Find where the given text appears and provide that cell's center as [x, y] coordinate. 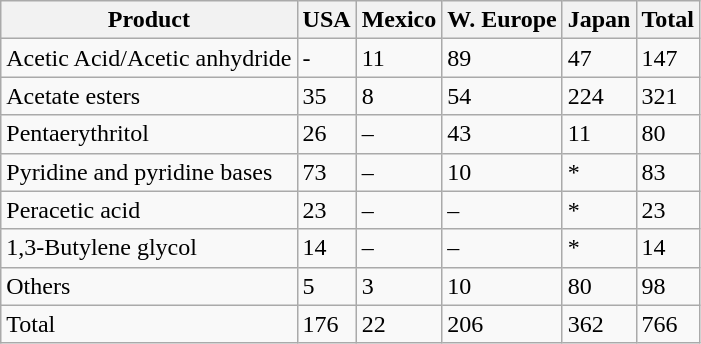
43 [502, 134]
83 [668, 172]
26 [326, 134]
W. Europe [502, 20]
Mexico [399, 20]
Pentaerythritol [149, 134]
73 [326, 172]
47 [599, 58]
22 [399, 324]
766 [668, 324]
Acetate esters [149, 96]
Japan [599, 20]
Peracetic acid [149, 210]
Acetic Acid/Acetic anhydride [149, 58]
206 [502, 324]
176 [326, 324]
89 [502, 58]
3 [399, 286]
321 [668, 96]
147 [668, 58]
USA [326, 20]
1,3-Butylene glycol [149, 248]
98 [668, 286]
35 [326, 96]
8 [399, 96]
Pyridine and pyridine bases [149, 172]
54 [502, 96]
5 [326, 286]
362 [599, 324]
Others [149, 286]
224 [599, 96]
- [326, 58]
Product [149, 20]
